From the cell containing the given text, extract its center point as [X, Y] coordinate. 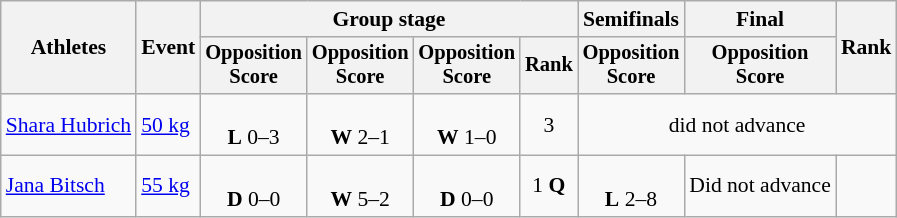
Shara Hubrich [68, 124]
Semifinals [632, 19]
Final [760, 19]
did not advance [738, 124]
L 2–8 [632, 186]
50 kg [168, 124]
Did not advance [760, 186]
Jana Bitsch [68, 186]
3 [549, 124]
Athletes [68, 48]
W 1–0 [466, 124]
W 5–2 [360, 186]
L 0–3 [254, 124]
W 2–1 [360, 124]
55 kg [168, 186]
1 Q [549, 186]
Event [168, 48]
Group stage [388, 19]
